Scan for the cell matching the given text and deliver its [X, Y] coordinate at center. 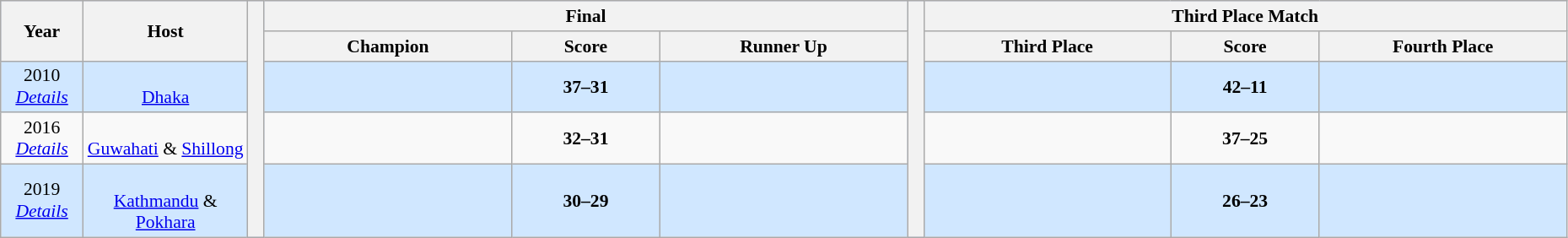
37–25 [1245, 138]
26–23 [1245, 201]
Champion [388, 46]
Year [42, 30]
Host [165, 30]
Third Place Match [1245, 16]
Guwahati & Shillong [165, 138]
2010Details [42, 86]
Runner Up [783, 46]
Dhaka [165, 86]
42–11 [1245, 86]
2019Details [42, 201]
Final [585, 16]
Kathmandu & Pokhara [165, 201]
Third Place [1048, 46]
37–31 [586, 86]
2016Details [42, 138]
Fourth Place [1442, 46]
30–29 [586, 201]
32–31 [586, 138]
